Determine the [X, Y] coordinate at the center of the cell enclosing the given text.  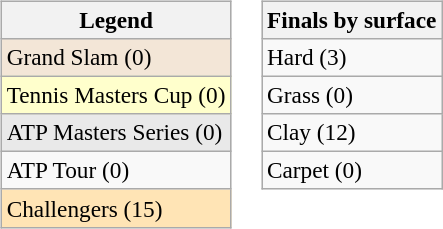
Finals by surface [352, 20]
Clay (12) [352, 133]
Challengers (15) [116, 208]
Tennis Masters Cup (0) [116, 95]
Carpet (0) [352, 171]
ATP Masters Series (0) [116, 133]
Grand Slam (0) [116, 57]
ATP Tour (0) [116, 171]
Hard (3) [352, 57]
Grass (0) [352, 95]
Legend [116, 20]
